Capture the cell that displays the provided text and extract its (x, y) central coordinate. 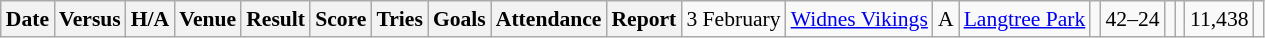
Langtree Park (1025, 19)
Report (644, 19)
Attendance (549, 19)
Date (28, 19)
Result (276, 19)
11,438 (1220, 19)
3 February (733, 19)
Widnes Vikings (860, 19)
Goals (460, 19)
H/A (150, 19)
Tries (399, 19)
Venue (208, 19)
Score (340, 19)
42–24 (1133, 19)
Versus (90, 19)
A (946, 19)
